Output the (x, y) coordinate of the center of the cell containing the given text.  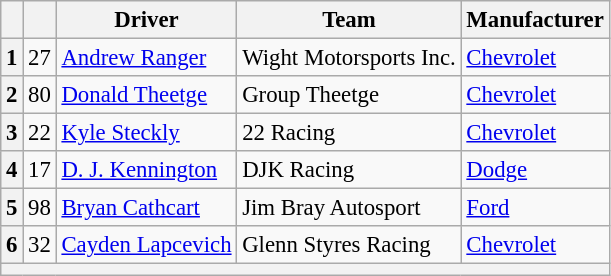
Dodge (535, 170)
Wight Motorsports Inc. (349, 58)
5 (12, 208)
6 (12, 245)
Donald Theetge (146, 95)
3 (12, 133)
Team (349, 20)
32 (40, 245)
22 Racing (349, 133)
Jim Bray Autosport (349, 208)
Bryan Cathcart (146, 208)
Kyle Steckly (146, 133)
D. J. Kennington (146, 170)
Andrew Ranger (146, 58)
Cayden Lapcevich (146, 245)
1 (12, 58)
Ford (535, 208)
98 (40, 208)
17 (40, 170)
Group Theetge (349, 95)
2 (12, 95)
DJK Racing (349, 170)
27 (40, 58)
80 (40, 95)
22 (40, 133)
4 (12, 170)
Manufacturer (535, 20)
Driver (146, 20)
Glenn Styres Racing (349, 245)
